Search for the cell housing the specified text and yield its [x, y] center coordinate. 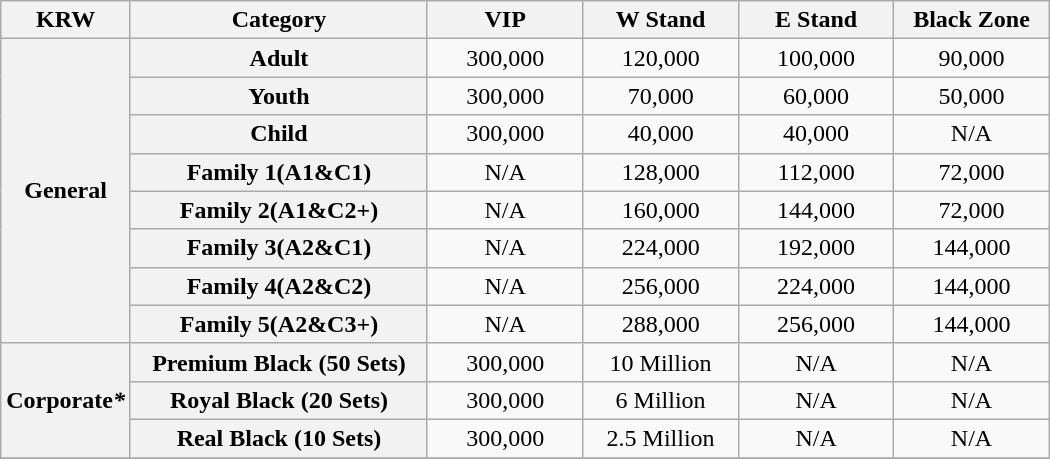
Black Zone [972, 20]
288,000 [660, 324]
Family 3(A2&C1) [278, 248]
120,000 [660, 58]
70,000 [660, 96]
Real Black (10 Sets) [278, 438]
Royal Black (20 Sets) [278, 400]
2.5 Million [660, 438]
6 Million [660, 400]
Family 2(A1&C2+) [278, 210]
Family 5(A2&C3+) [278, 324]
Corporate* [66, 400]
Premium Black (50 Sets) [278, 362]
VIP [504, 20]
KRW [66, 20]
Category [278, 20]
50,000 [972, 96]
10 Million [660, 362]
General [66, 191]
90,000 [972, 58]
60,000 [816, 96]
Family 1(A1&C1) [278, 172]
Youth [278, 96]
160,000 [660, 210]
Family 4(A2&C2) [278, 286]
W Stand [660, 20]
100,000 [816, 58]
E Stand [816, 20]
Child [278, 134]
112,000 [816, 172]
192,000 [816, 248]
128,000 [660, 172]
Adult [278, 58]
